Scan for the cell matching the given text and deliver its (X, Y) coordinate at center. 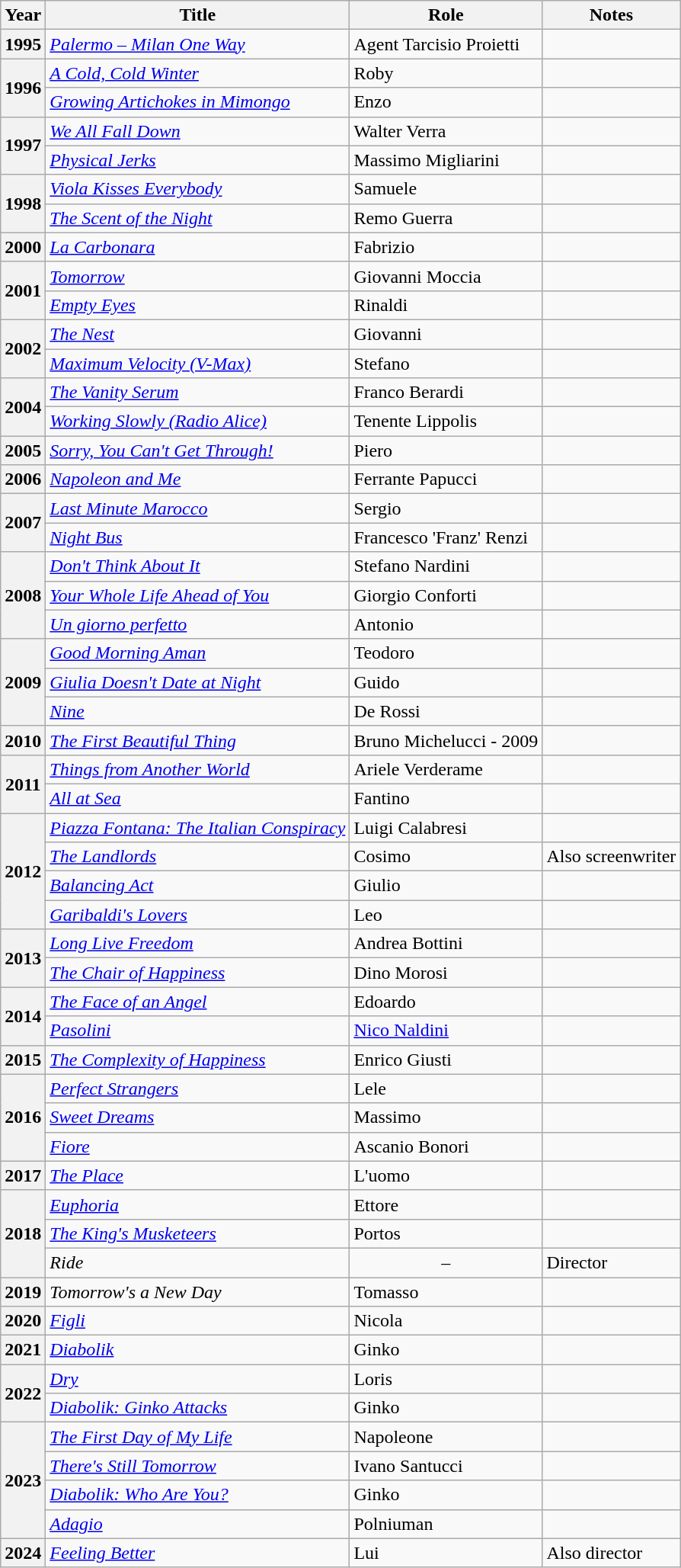
2008 (23, 595)
Ettore (446, 1204)
Ride (198, 1262)
The Face of an Angel (198, 1002)
Ascanio Bonori (446, 1146)
We All Fall Down (198, 131)
Role (446, 15)
The First Day of My Life (198, 1437)
2015 (23, 1060)
Last Minute Marocco (198, 508)
Tenente Lippolis (446, 422)
2012 (23, 871)
Title (198, 15)
Stefano (446, 364)
Polniuman (446, 1524)
2001 (23, 290)
Andrea Bottini (446, 944)
2009 (23, 682)
2011 (23, 784)
Viola Kisses Everybody (198, 189)
Ferrante Papucci (446, 479)
There's Still Tomorrow (198, 1466)
The Chair of Happiness (198, 973)
La Carbonara (198, 247)
Enrico Giusti (446, 1060)
Roby (446, 73)
Working Slowly (Radio Alice) (198, 422)
Guido (446, 682)
Remo Guerra (446, 218)
L'uomo (446, 1175)
Long Live Freedom (198, 944)
Pasolini (198, 1031)
Stefano Nardini (446, 566)
2018 (23, 1233)
Un giorno perfetto (198, 624)
The Complexity of Happiness (198, 1060)
Leo (446, 915)
Tomorrow (198, 276)
1995 (23, 44)
Cosimo (446, 857)
Diabolik: Ginko Attacks (198, 1408)
Loris (446, 1379)
A Cold, Cold Winter (198, 73)
The King's Musketeers (198, 1233)
2010 (23, 740)
– (446, 1262)
Portos (446, 1233)
Physical Jerks (198, 160)
The Vanity Serum (198, 393)
Diabolik (198, 1350)
2020 (23, 1321)
Piero (446, 451)
De Rossi (446, 711)
Napoleon and Me (198, 479)
Napoleone (446, 1437)
Agent Tarcisio Proietti (446, 44)
Also screenwriter (611, 857)
Giorgio Conforti (446, 595)
Director (611, 1262)
Your Whole Life Ahead of You (198, 595)
Nico Naldini (446, 1031)
All at Sea (198, 798)
Balancing Act (198, 886)
Feeling Better (198, 1553)
2022 (23, 1393)
Lui (446, 1553)
Nicola (446, 1321)
Things from Another World (198, 769)
Giulia Doesn't Date at Night (198, 682)
1998 (23, 204)
Fantino (446, 798)
Nine (198, 711)
Year (23, 15)
Dino Morosi (446, 973)
Fiore (198, 1146)
2006 (23, 479)
2013 (23, 958)
2004 (23, 407)
Francesco 'Franz' Renzi (446, 537)
2007 (23, 523)
Sorry, You Can't Get Through! (198, 451)
The Nest (198, 334)
Palermo – Milan One Way (198, 44)
Antonio (446, 624)
2002 (23, 348)
The Place (198, 1175)
The Scent of the Night (198, 218)
2014 (23, 1016)
Sweet Dreams (198, 1117)
Diabolik: Who Are You? (198, 1495)
1997 (23, 146)
Enzo (446, 102)
The First Beautiful Thing (198, 740)
Euphoria (198, 1204)
Tomasso (446, 1292)
Adagio (198, 1524)
Giovanni Moccia (446, 276)
Rinaldi (446, 305)
Massimo Migliarini (446, 160)
Notes (611, 15)
Empty Eyes (198, 305)
1996 (23, 88)
2016 (23, 1117)
Dry (198, 1379)
Maximum Velocity (V-Max) (198, 364)
Growing Artichokes in Mimongo (198, 102)
Franco Berardi (446, 393)
Don't Think About It (198, 566)
Teodoro (446, 653)
2000 (23, 247)
2005 (23, 451)
Massimo (446, 1117)
Night Bus (198, 537)
Also director (611, 1553)
Lele (446, 1089)
Walter Verra (446, 131)
The Landlords (198, 857)
Piazza Fontana: The Italian Conspiracy (198, 827)
2017 (23, 1175)
Garibaldi's Lovers (198, 915)
Fabrizio (446, 247)
Samuele (446, 189)
Sergio (446, 508)
Figli (198, 1321)
Luigi Calabresi (446, 827)
Giulio (446, 886)
Giovanni (446, 334)
Ivano Santucci (446, 1466)
2021 (23, 1350)
2023 (23, 1480)
Tomorrow's a New Day (198, 1292)
2024 (23, 1553)
Bruno Michelucci - 2009 (446, 740)
Good Morning Aman (198, 653)
Ariele Verderame (446, 769)
2019 (23, 1292)
Edoardo (446, 1002)
Perfect Strangers (198, 1089)
